Output the [x, y] coordinate of the center of the cell containing the given text.  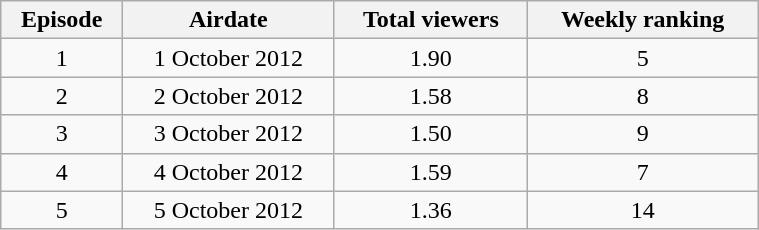
14 [643, 210]
3 [62, 134]
5 October 2012 [228, 210]
Episode [62, 20]
1 October 2012 [228, 58]
1.36 [431, 210]
Weekly ranking [643, 20]
8 [643, 96]
1.90 [431, 58]
3 October 2012 [228, 134]
7 [643, 172]
4 [62, 172]
1.50 [431, 134]
Total viewers [431, 20]
1.58 [431, 96]
1.59 [431, 172]
2 [62, 96]
Airdate [228, 20]
2 October 2012 [228, 96]
1 [62, 58]
9 [643, 134]
4 October 2012 [228, 172]
